Find where the given text appears and provide that cell's center as [X, Y] coordinate. 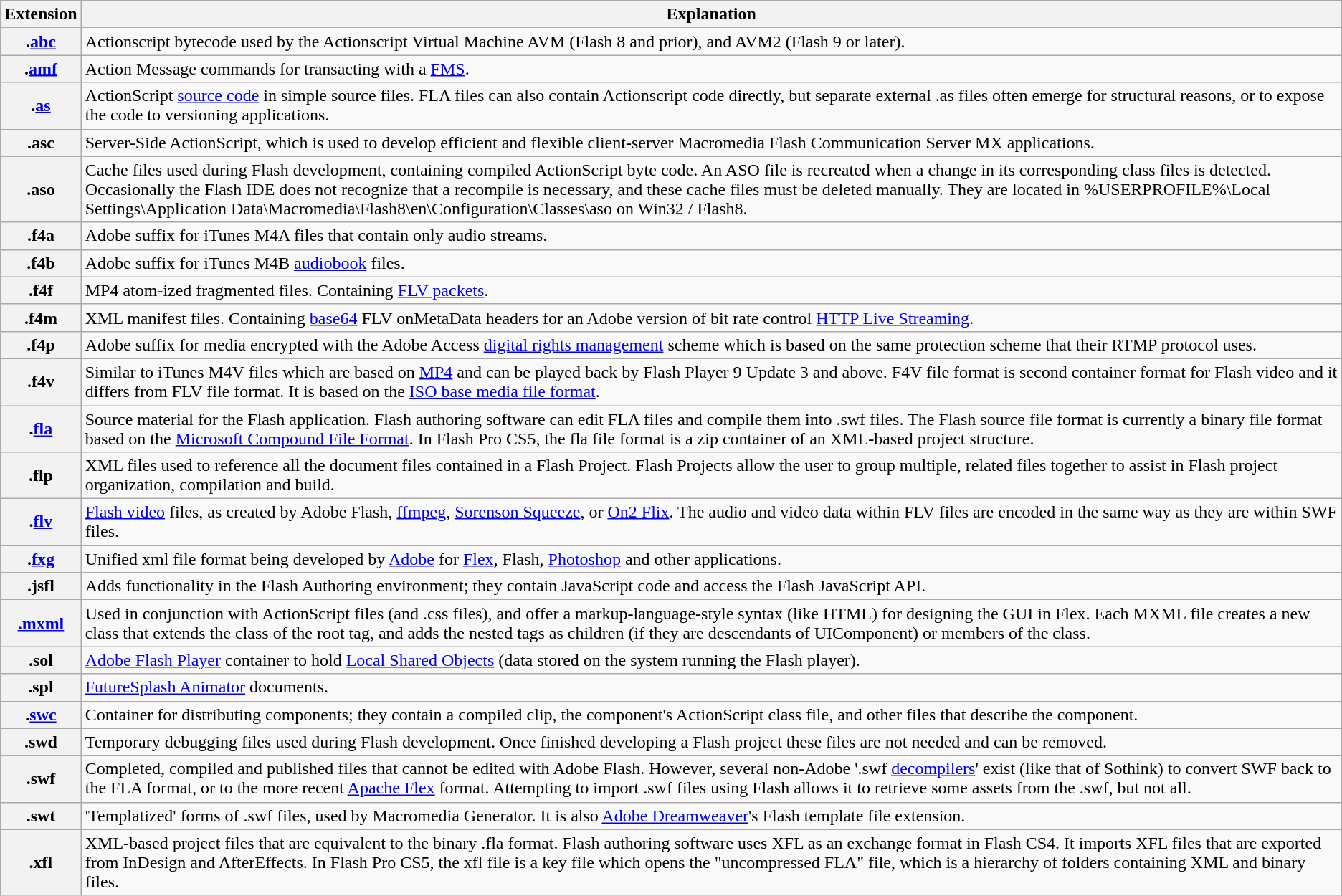
Adds functionality in the Flash Authoring environment; they contain JavaScript code and access the Flash JavaScript API. [711, 586]
.swf [41, 778]
.f4f [41, 290]
.asc [41, 143]
.abc [41, 42]
Temporary debugging files used during Flash development. Once finished developing a Flash project these files are not needed and can be removed. [711, 742]
Unified xml file format being developed by Adobe for Flex, Flash, Photoshop and other applications. [711, 559]
.jsfl [41, 586]
.f4v [41, 381]
Adobe suffix for iTunes M4B audiobook files. [711, 263]
.spl [41, 687]
.amf [41, 69]
.fla [41, 429]
.mxml [41, 624]
.f4b [41, 263]
.sol [41, 660]
.f4m [41, 318]
.swc [41, 715]
FutureSplash Animator documents. [711, 687]
Extension [41, 14]
.as [41, 106]
.swd [41, 742]
.swt [41, 816]
.flv [41, 522]
Actionscript bytecode used by the Actionscript Virtual Machine AVM (Flash 8 and prior), and AVM2 (Flash 9 or later). [711, 42]
.f4p [41, 345]
Explanation [711, 14]
.xfl [41, 862]
Adobe Flash Player container to hold Local Shared Objects (data stored on the system running the Flash player). [711, 660]
MP4 atom-ized fragmented files. Containing FLV packets. [711, 290]
.fxg [41, 559]
.flp [41, 476]
'Templatized' forms of .swf files, used by Macromedia Generator. It is also Adobe Dreamweaver's Flash template file extension. [711, 816]
Action Message commands for transacting with a FMS. [711, 69]
.aso [41, 189]
XML manifest files. Containing base64 FLV onMetaData headers for an Adobe version of bit rate control HTTP Live Streaming. [711, 318]
Adobe suffix for iTunes M4A files that contain only audio streams. [711, 236]
Server-Side ActionScript, which is used to develop efficient and flexible client-server Macromedia Flash Communication Server MX applications. [711, 143]
.f4a [41, 236]
